Provide the (x, y) coordinate of the cell's center where the given text is located.  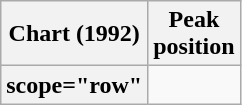
Peakposition (194, 34)
Chart (1992) (74, 34)
scope="row" (74, 85)
